Output the [X, Y] coordinate of the center of the cell containing the given text.  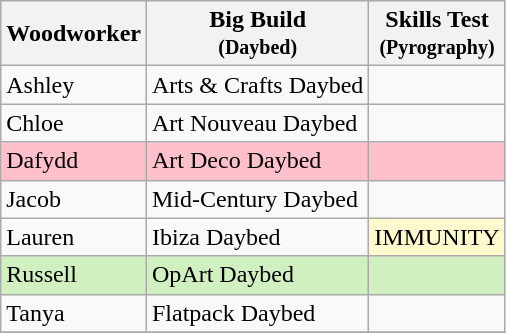
Tanya [74, 313]
Mid-Century Daybed [257, 199]
Dafydd [74, 161]
Skills Test(Pyrography) [437, 34]
Ashley [74, 85]
Ibiza Daybed [257, 237]
Art Nouveau Daybed [257, 123]
Russell [74, 275]
Arts & Crafts Daybed [257, 85]
Art Deco Daybed [257, 161]
IMMUNITY [437, 237]
Big Build(Daybed) [257, 34]
OpArt Daybed [257, 275]
Jacob [74, 199]
Woodworker [74, 34]
Chloe [74, 123]
Lauren [74, 237]
Flatpack Daybed [257, 313]
